From the cell containing the given text, extract its center point as [X, Y] coordinate. 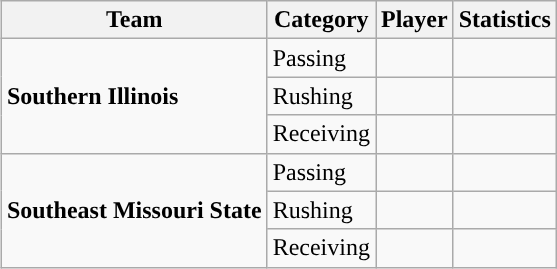
Team [134, 20]
Player [415, 20]
Statistics [504, 20]
Southeast Missouri State [134, 210]
Southern Illinois [134, 96]
Category [321, 20]
